Pinpoint the cell where the given text exists, returning its [X, Y] midpoint coordinate. 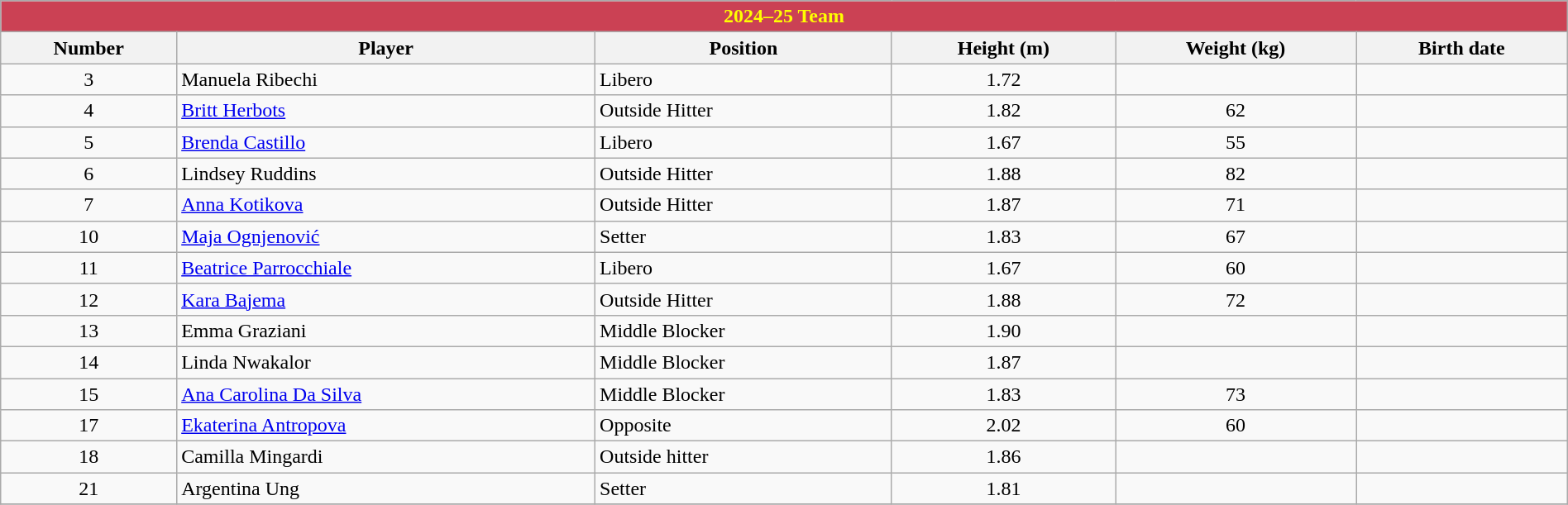
Number [89, 48]
1.86 [1003, 457]
72 [1236, 299]
Birth date [1462, 48]
1.82 [1003, 111]
7 [89, 205]
Manuela Ribechi [386, 79]
1.72 [1003, 79]
Brenda Castillo [386, 142]
Kara Bajema [386, 299]
Opposite [744, 426]
Player [386, 48]
Lindsey Ruddins [386, 174]
12 [89, 299]
Weight (kg) [1236, 48]
Ekaterina Antropova [386, 426]
Britt Herbots [386, 111]
4 [89, 111]
5 [89, 142]
18 [89, 457]
Emma Graziani [386, 331]
55 [1236, 142]
Linda Nwakalor [386, 362]
3 [89, 79]
67 [1236, 236]
Ana Carolina Da Silva [386, 394]
15 [89, 394]
Beatrice Parrocchiale [386, 268]
73 [1236, 394]
11 [89, 268]
2024–25 Team [784, 17]
1.90 [1003, 331]
Maja Ognjenović [386, 236]
Outside hitter [744, 457]
82 [1236, 174]
10 [89, 236]
Argentina Ung [386, 488]
14 [89, 362]
6 [89, 174]
Anna Kotikova [386, 205]
Camilla Mingardi [386, 457]
2.02 [1003, 426]
Position [744, 48]
21 [89, 488]
17 [89, 426]
13 [89, 331]
1.81 [1003, 488]
Height (m) [1003, 48]
62 [1236, 111]
71 [1236, 205]
